Search for the cell housing the specified text and yield its (x, y) center coordinate. 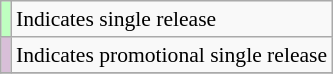
Indicates single release (172, 19)
Indicates promotional single release (172, 55)
